Return the (X, Y) coordinate for the center point of the cell that contains the specified text.  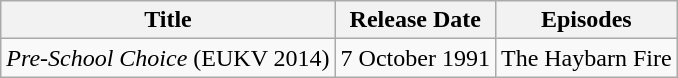
Title (168, 20)
7 October 1991 (415, 58)
Release Date (415, 20)
The Haybarn Fire (586, 58)
Pre-School Choice (EUKV 2014) (168, 58)
Episodes (586, 20)
